Return (x, y) of the center of cell containing provided text 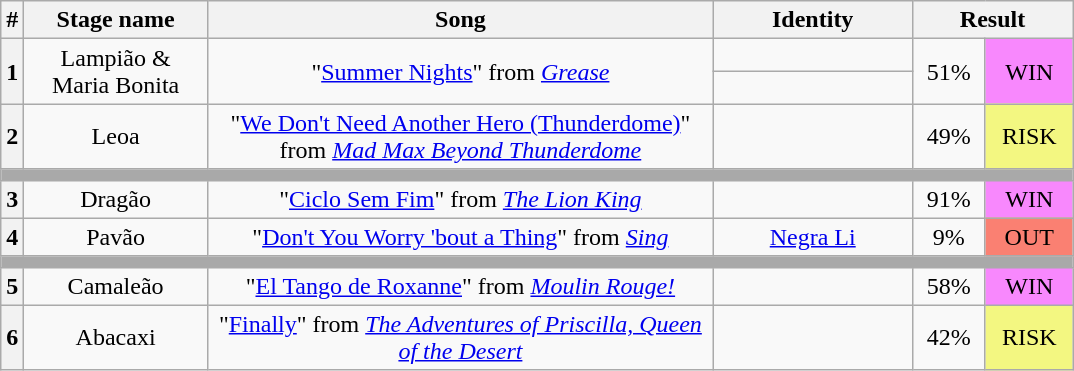
3 (12, 199)
"El Tango de Roxanne" from Moulin Rouge! (460, 286)
Stage name (116, 20)
Abacaxi (116, 338)
6 (12, 338)
"Finally" from The Adventures of Priscilla, Queen of the Desert (460, 338)
Pavão (116, 237)
2 (12, 136)
Song (460, 20)
51% (948, 72)
OUT (1029, 237)
Dragão (116, 199)
Lampião & Maria Bonita (116, 72)
49% (948, 136)
Camaleão (116, 286)
5 (12, 286)
58% (948, 286)
4 (12, 237)
91% (948, 199)
9% (948, 237)
Negra Li (812, 237)
"Summer Nights" from Grease (460, 72)
"Ciclo Sem Fim" from The Lion King (460, 199)
Leoa (116, 136)
"Don't You Worry 'bout a Thing" from Sing (460, 237)
"We Don't Need Another Hero (Thunderdome)" from Mad Max Beyond Thunderdome (460, 136)
42% (948, 338)
# (12, 20)
Result (992, 20)
1 (12, 72)
Identity (812, 20)
